Return the [x, y] coordinate for the center point of the cell that contains the specified text.  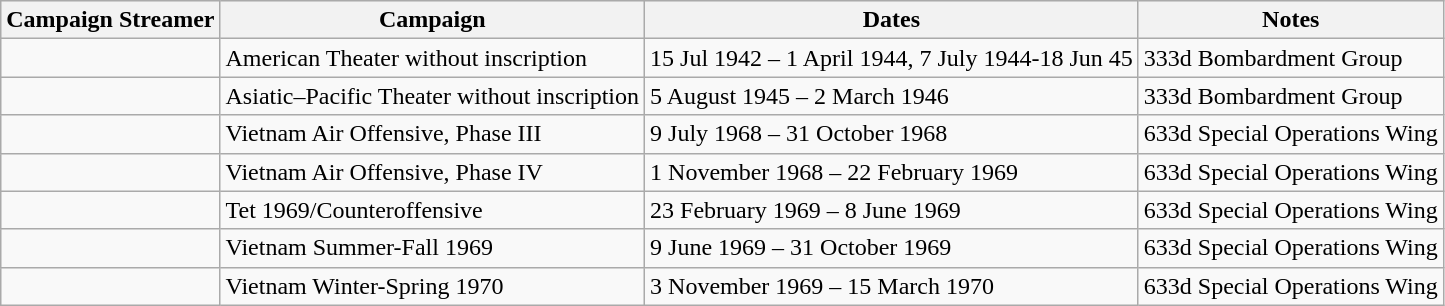
Tet 1969/Counteroffensive [432, 210]
15 Jul 1942 – 1 April 1944, 7 July 1944-18 Jun 45 [892, 58]
Dates [892, 20]
3 November 1969 – 15 March 1970 [892, 286]
Notes [1290, 20]
9 July 1968 – 31 October 1968 [892, 134]
Vietnam Summer-Fall 1969 [432, 248]
Campaign Streamer [110, 20]
Vietnam Winter-Spring 1970 [432, 286]
Vietnam Air Offensive, Phase IV [432, 172]
Campaign [432, 20]
Asiatic–Pacific Theater without inscription [432, 96]
5 August 1945 – 2 March 1946 [892, 96]
9 June 1969 – 31 October 1969 [892, 248]
American Theater without inscription [432, 58]
1 November 1968 – 22 February 1969 [892, 172]
23 February 1969 – 8 June 1969 [892, 210]
Vietnam Air Offensive, Phase III [432, 134]
